Find where the given text appears and provide that cell's center as [x, y] coordinate. 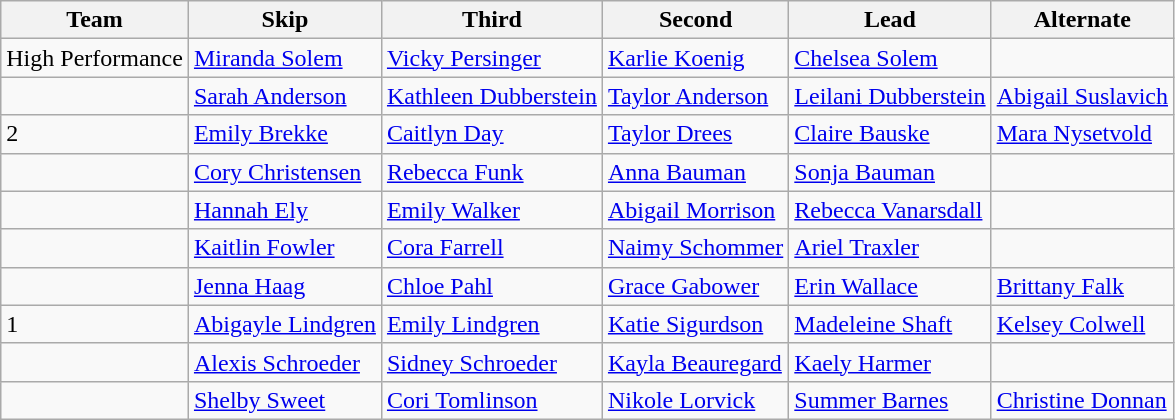
Team [95, 20]
Kathleen Dubberstein [492, 96]
Chloe Pahl [492, 286]
Kaely Harmer [890, 362]
Karlie Koenig [695, 58]
Caitlyn Day [492, 134]
Vicky Persinger [492, 58]
Grace Gabower [695, 286]
Katie Sigurdson [695, 324]
Kelsey Colwell [1082, 324]
Chelsea Solem [890, 58]
Jenna Haag [284, 286]
Abigayle Lindgren [284, 324]
Mara Nysetvold [1082, 134]
Alternate [1082, 20]
Ariel Traxler [890, 248]
1 [95, 324]
Sonja Bauman [890, 172]
Lead [890, 20]
Abigail Morrison [695, 210]
Emily Lindgren [492, 324]
Rebecca Vanarsdall [890, 210]
Shelby Sweet [284, 400]
Nikole Lorvick [695, 400]
Brittany Falk [1082, 286]
Anna Bauman [695, 172]
Alexis Schroeder [284, 362]
Hannah Ely [284, 210]
2 [95, 134]
Cory Christensen [284, 172]
Taylor Drees [695, 134]
Madeleine Shaft [890, 324]
Skip [284, 20]
Christine Donnan [1082, 400]
Emily Walker [492, 210]
Sarah Anderson [284, 96]
Leilani Dubberstein [890, 96]
Claire Bauske [890, 134]
Cora Farrell [492, 248]
Cori Tomlinson [492, 400]
Third [492, 20]
Abigail Suslavich [1082, 96]
Kaitlin Fowler [284, 248]
Sidney Schroeder [492, 362]
Rebecca Funk [492, 172]
Naimy Schommer [695, 248]
Taylor Anderson [695, 96]
Erin Wallace [890, 286]
Summer Barnes [890, 400]
Second [695, 20]
Emily Brekke [284, 134]
Kayla Beauregard [695, 362]
High Performance [95, 58]
Miranda Solem [284, 58]
